Search for the cell housing the specified text and yield its [X, Y] center coordinate. 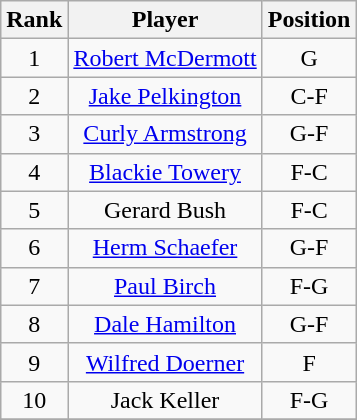
5 [34, 210]
9 [34, 362]
8 [34, 324]
Gerard Bush [165, 210]
Jack Keller [165, 400]
6 [34, 248]
Paul Birch [165, 286]
Position [309, 20]
Robert McDermott [165, 58]
F [309, 362]
4 [34, 172]
Dale Hamilton [165, 324]
Blackie Towery [165, 172]
Curly Armstrong [165, 134]
Herm Schaefer [165, 248]
Wilfred Doerner [165, 362]
1 [34, 58]
Jake Pelkington [165, 96]
Player [165, 20]
C-F [309, 96]
Rank [34, 20]
10 [34, 400]
7 [34, 286]
2 [34, 96]
G [309, 58]
3 [34, 134]
